Find where the given text appears and provide that cell's center as [x, y] coordinate. 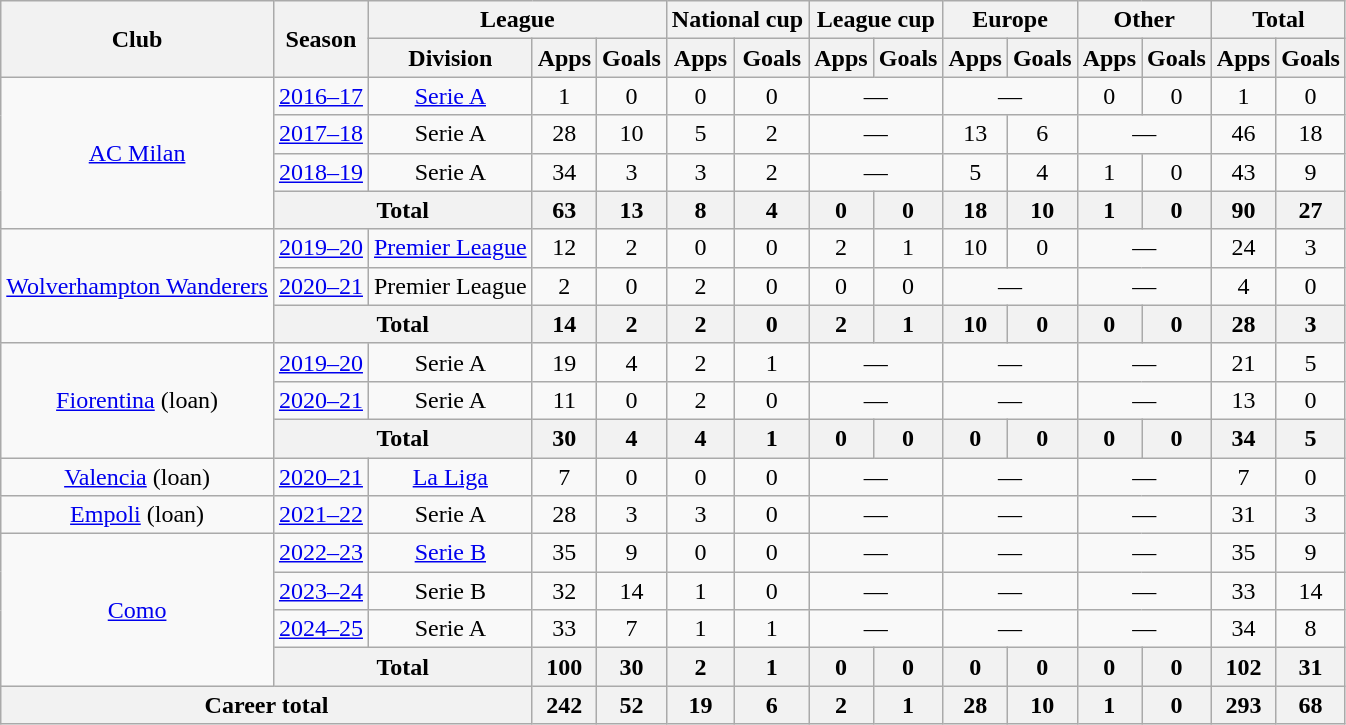
68 [1311, 705]
2022–23 [320, 553]
Other [1144, 20]
21 [1243, 362]
24 [1243, 248]
Club [138, 39]
2016–17 [320, 96]
90 [1243, 210]
League [517, 20]
27 [1311, 210]
52 [632, 705]
La Liga [450, 477]
242 [564, 705]
12 [564, 248]
Wolverhampton Wanderers [138, 286]
43 [1243, 172]
Division [450, 58]
2024–25 [320, 629]
Career total [266, 705]
2018–19 [320, 172]
Fiorentina (loan) [138, 400]
32 [564, 591]
100 [564, 667]
Empoli (loan) [138, 515]
102 [1243, 667]
2021–22 [320, 515]
Como [138, 610]
National cup [737, 20]
11 [564, 400]
2017–18 [320, 134]
293 [1243, 705]
63 [564, 210]
Valencia (loan) [138, 477]
AC Milan [138, 153]
Europe [1010, 20]
2023–24 [320, 591]
Season [320, 39]
46 [1243, 134]
League cup [876, 20]
